Capture the cell that displays the provided text and extract its (x, y) central coordinate. 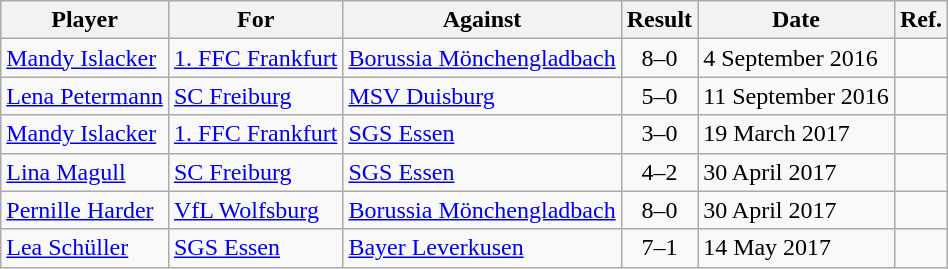
Player (85, 20)
19 March 2017 (796, 134)
For (255, 20)
3–0 (659, 134)
14 May 2017 (796, 248)
Result (659, 20)
VfL Wolfsburg (255, 210)
Lea Schüller (85, 248)
Bayer Leverkusen (482, 248)
Ref. (920, 20)
7–1 (659, 248)
11 September 2016 (796, 96)
Against (482, 20)
MSV Duisburg (482, 96)
Date (796, 20)
Lina Magull (85, 172)
5–0 (659, 96)
4 September 2016 (796, 58)
4–2 (659, 172)
Lena Petermann (85, 96)
Pernille Harder (85, 210)
